Search for the cell housing the specified text and yield its (X, Y) center coordinate. 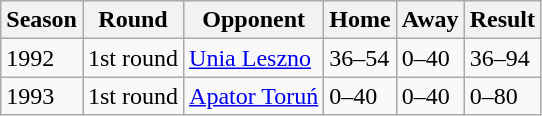
Season (42, 20)
Opponent (254, 20)
Result (502, 20)
Home (360, 20)
Round (132, 20)
Unia Leszno (254, 58)
36–94 (502, 58)
0–80 (502, 96)
Away (430, 20)
Apator Toruń (254, 96)
1993 (42, 96)
1992 (42, 58)
36–54 (360, 58)
